Return (X, Y) of the center of cell containing provided text 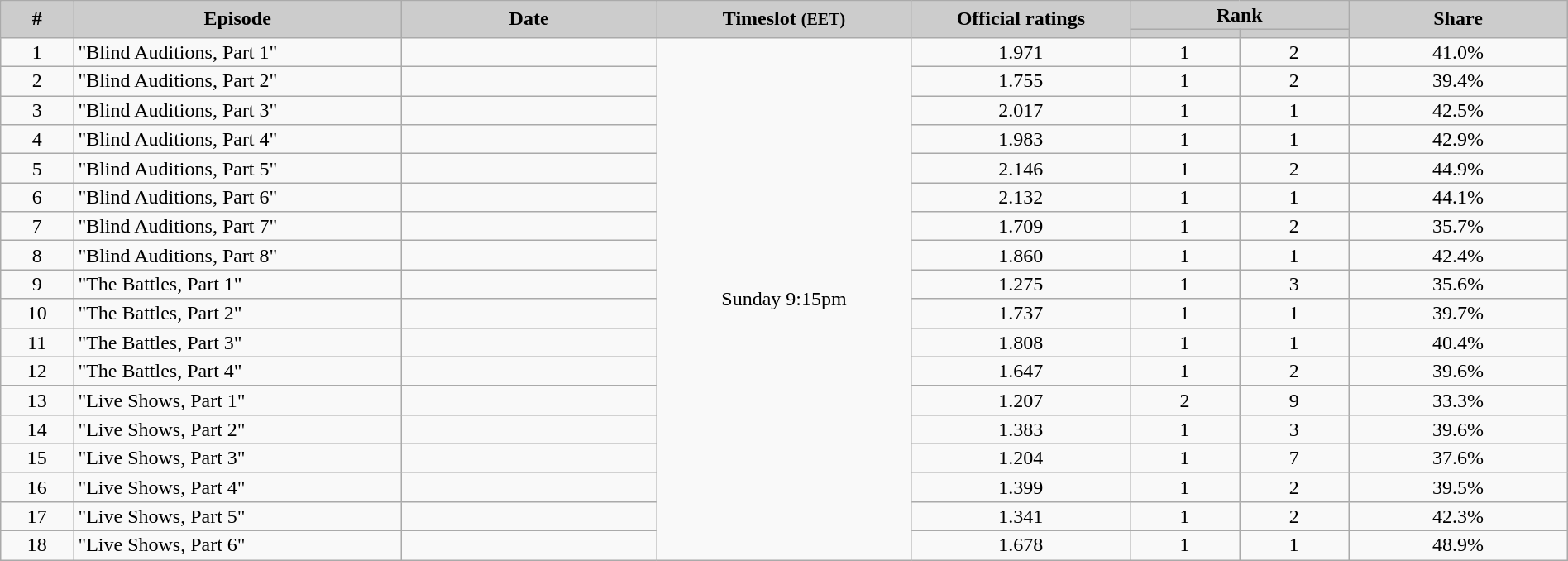
39.4% (1458, 81)
12 (37, 371)
"The Battles, Part 1" (238, 285)
1.647 (1021, 371)
Episode (238, 20)
1.341 (1021, 516)
10 (37, 313)
37.6% (1458, 458)
"Live Shows, Part 4" (238, 487)
18 (37, 546)
39.5% (1458, 487)
# (37, 20)
1.737 (1021, 313)
"Live Shows, Part 5" (238, 516)
1.808 (1021, 343)
33.3% (1458, 400)
"Blind Auditions, Part 3" (238, 111)
39.7% (1458, 313)
1.755 (1021, 81)
6 (37, 197)
"Blind Auditions, Part 1" (238, 51)
"The Battles, Part 3" (238, 343)
35.6% (1458, 285)
4 (37, 139)
1.383 (1021, 429)
42.5% (1458, 111)
44.1% (1458, 197)
"Live Shows, Part 1" (238, 400)
15 (37, 458)
41.0% (1458, 51)
1.860 (1021, 255)
Timeslot (EET) (784, 20)
1.983 (1021, 139)
"Blind Auditions, Part 8" (238, 255)
"The Battles, Part 2" (238, 313)
Share (1458, 20)
1.207 (1021, 400)
"Live Shows, Part 3" (238, 458)
"The Battles, Part 4" (238, 371)
Official ratings (1021, 20)
"Live Shows, Part 2" (238, 429)
11 (37, 343)
1.275 (1021, 285)
42.4% (1458, 255)
5 (37, 169)
16 (37, 487)
2.132 (1021, 197)
42.9% (1458, 139)
40.4% (1458, 343)
"Blind Auditions, Part 6" (238, 197)
"Live Shows, Part 6" (238, 546)
17 (37, 516)
48.9% (1458, 546)
8 (37, 255)
Date (528, 20)
35.7% (1458, 227)
"Blind Auditions, Part 4" (238, 139)
"Blind Auditions, Part 5" (238, 169)
42.3% (1458, 516)
13 (37, 400)
Sunday 9:15pm (784, 298)
"Blind Auditions, Part 7" (238, 227)
1.399 (1021, 487)
Rank (1240, 15)
1.204 (1021, 458)
2.146 (1021, 169)
2.017 (1021, 111)
44.9% (1458, 169)
"Blind Auditions, Part 2" (238, 81)
14 (37, 429)
1.678 (1021, 546)
1.971 (1021, 51)
1.709 (1021, 227)
